Return [x, y] of the center of cell containing provided text 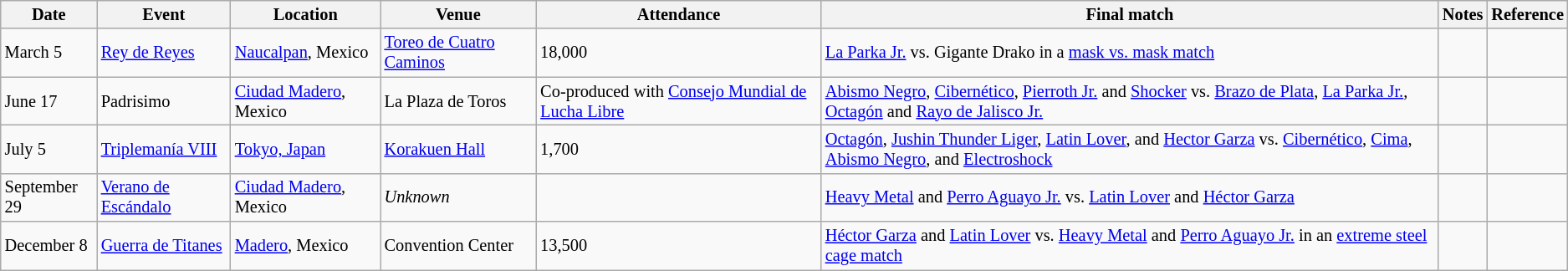
Date [49, 14]
Triplemanía VIII [164, 149]
1,700 [679, 149]
Rey de Reyes [164, 53]
Unknown [458, 197]
Event [164, 14]
Abismo Negro, Cibernético, Pierroth Jr. and Shocker vs. Brazo de Plata, La Parka Jr., Octagón and Rayo de Jalisco Jr. [1130, 101]
Location [306, 14]
Convention Center [458, 246]
March 5 [49, 53]
Venue [458, 14]
December 8 [49, 246]
Octagón, Jushin Thunder Liger, Latin Lover, and Hector Garza vs. Cibernético, Cima, Abismo Negro, and Electroshock [1130, 149]
Naucalpan, Mexico [306, 53]
18,000 [679, 53]
June 17 [49, 101]
Madero, Mexico [306, 246]
Heavy Metal and Perro Aguayo Jr. vs. Latin Lover and Héctor Garza [1130, 197]
Notes [1463, 14]
Toreo de Cuatro Caminos [458, 53]
Korakuen Hall [458, 149]
13,500 [679, 246]
Attendance [679, 14]
La Parka Jr. vs. Gigante Drako in a mask vs. mask match [1130, 53]
July 5 [49, 149]
Reference [1527, 14]
Final match [1130, 14]
Tokyo, Japan [306, 149]
September 29 [49, 197]
Héctor Garza and Latin Lover vs. Heavy Metal and Perro Aguayo Jr. in an extreme steel cage match [1130, 246]
Co-produced with Consejo Mundial de Lucha Libre [679, 101]
La Plaza de Toros [458, 101]
Verano de Escándalo [164, 197]
Padrisimo [164, 101]
Guerra de Titanes [164, 246]
